Provide the (x, y) coordinate of the cell's center where the given text is located.  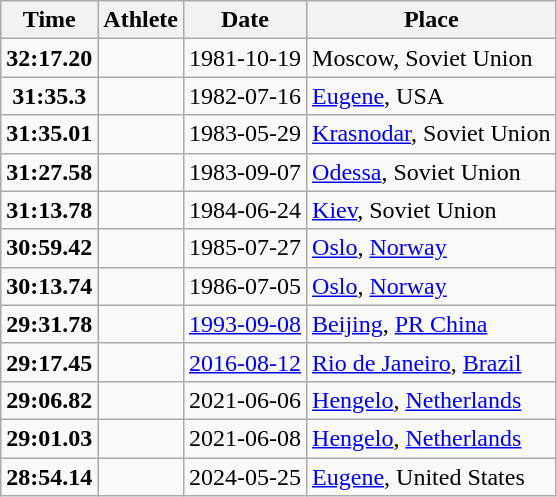
Rio de Janeiro, Brazil (432, 362)
Time (50, 20)
Eugene, USA (432, 96)
Kiev, Soviet Union (432, 210)
29:31.78 (50, 324)
Date (246, 20)
2016-08-12 (246, 362)
29:06.82 (50, 400)
31:27.58 (50, 172)
1983-05-29 (246, 134)
1981-10-19 (246, 58)
29:17.45 (50, 362)
31:35.3 (50, 96)
1984-06-24 (246, 210)
1993-09-08 (246, 324)
Athlete (141, 20)
31:35.01 (50, 134)
28:54.14 (50, 477)
31:13.78 (50, 210)
Moscow, Soviet Union (432, 58)
Eugene, United States (432, 477)
Krasnodar, Soviet Union (432, 134)
30:13.74 (50, 286)
1983-09-07 (246, 172)
1982-07-16 (246, 96)
Odessa, Soviet Union (432, 172)
Place (432, 20)
1986-07-05 (246, 286)
1985-07-27 (246, 248)
Beijing, PR China (432, 324)
2024-05-25 (246, 477)
2021-06-08 (246, 438)
29:01.03 (50, 438)
32:17.20 (50, 58)
2021-06-06 (246, 400)
30:59.42 (50, 248)
